Find where the given text appears and provide that cell's center as (X, Y) coordinate. 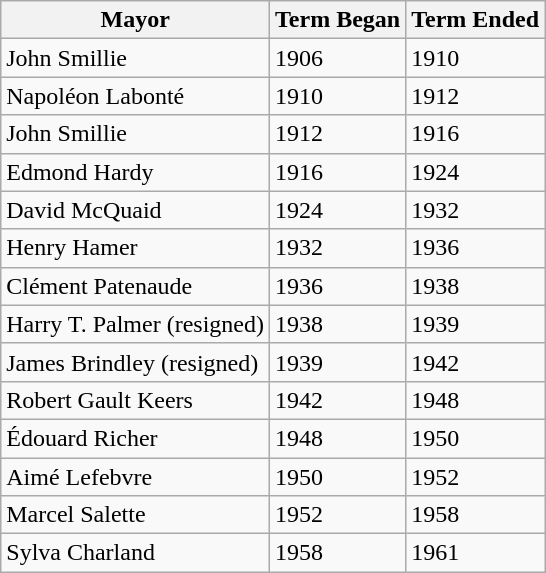
Term Began (338, 20)
Mayor (136, 20)
Henry Hamer (136, 248)
1961 (476, 553)
James Brindley (resigned) (136, 362)
Clément Patenaude (136, 286)
Édouard Richer (136, 438)
Robert Gault Keers (136, 400)
Napoléon Labonté (136, 96)
David McQuaid (136, 210)
Edmond Hardy (136, 172)
Term Ended (476, 20)
1906 (338, 58)
Harry T. Palmer (resigned) (136, 324)
Sylva Charland (136, 553)
Marcel Salette (136, 515)
Aimé Lefebvre (136, 477)
